Locate the cell with the specified text and output its [x, y] center coordinate. 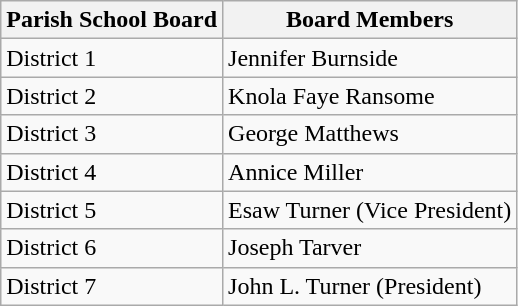
Knola Faye Ransome [370, 96]
District 1 [112, 58]
District 2 [112, 96]
Board Members [370, 20]
Parish School Board [112, 20]
Esaw Turner (Vice President) [370, 210]
District 3 [112, 134]
District 5 [112, 210]
District 7 [112, 286]
John L. Turner (President) [370, 286]
Jennifer Burnside [370, 58]
District 6 [112, 248]
Annice Miller [370, 172]
George Matthews [370, 134]
District 4 [112, 172]
Joseph Tarver [370, 248]
